Locate the cell with the specified text and output its (x, y) center coordinate. 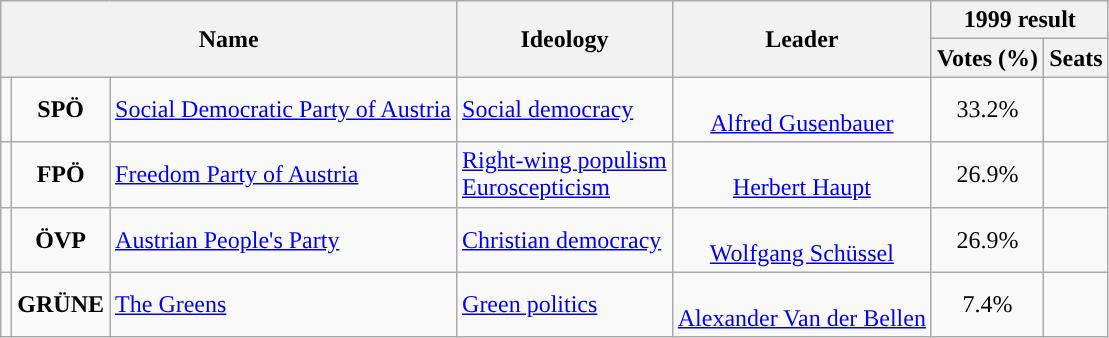
GRÜNE (61, 304)
Votes (%) (987, 58)
Wolfgang Schüssel (802, 240)
Seats (1076, 58)
33.2% (987, 110)
Leader (802, 39)
Name (229, 39)
Green politics (565, 304)
Herbert Haupt (802, 174)
The Greens (284, 304)
Ideology (565, 39)
Right-wing populismEuroscepticism (565, 174)
1999 result (1020, 20)
Social democracy (565, 110)
Alfred Gusenbauer (802, 110)
7.4% (987, 304)
Christian democracy (565, 240)
FPÖ (61, 174)
ÖVP (61, 240)
Alexander Van der Bellen (802, 304)
Austrian People's Party (284, 240)
Social Democratic Party of Austria (284, 110)
Freedom Party of Austria (284, 174)
SPÖ (61, 110)
